Scan for the cell matching the given text and deliver its (X, Y) coordinate at center. 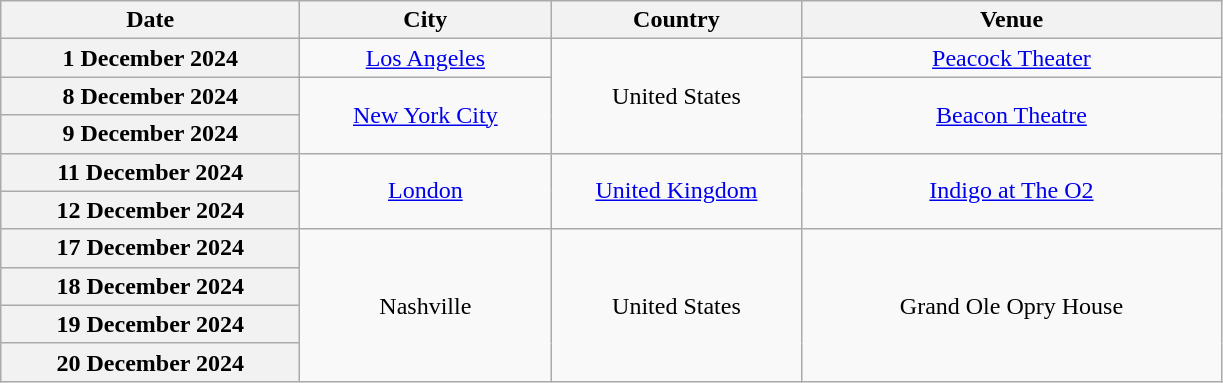
8 December 2024 (150, 96)
Venue (1012, 20)
9 December 2024 (150, 134)
12 December 2024 (150, 210)
20 December 2024 (150, 362)
1 December 2024 (150, 58)
City (426, 20)
London (426, 191)
Peacock Theater (1012, 58)
18 December 2024 (150, 286)
New York City (426, 115)
Indigo at The O2 (1012, 191)
Los Angeles (426, 58)
11 December 2024 (150, 172)
Grand Ole Opry House (1012, 305)
United Kingdom (676, 191)
Country (676, 20)
19 December 2024 (150, 324)
Beacon Theatre (1012, 115)
Date (150, 20)
Nashville (426, 305)
17 December 2024 (150, 248)
